Pinpoint the cell where the given text exists, returning its [X, Y] midpoint coordinate. 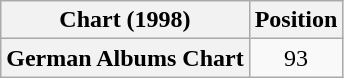
93 [296, 58]
Chart (1998) [125, 20]
Position [296, 20]
German Albums Chart [125, 58]
